Find where the given text appears and provide that cell's center as [X, Y] coordinate. 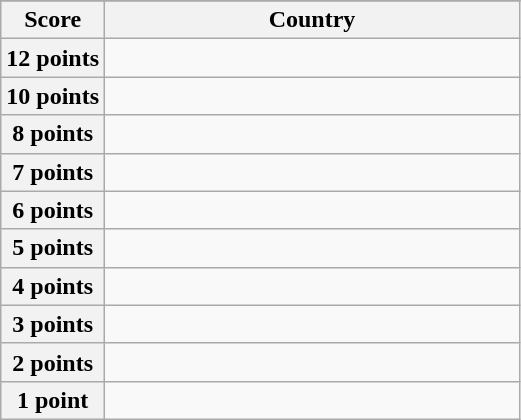
8 points [53, 134]
4 points [53, 286]
Score [53, 20]
12 points [53, 58]
1 point [53, 400]
5 points [53, 248]
Country [312, 20]
2 points [53, 362]
10 points [53, 96]
7 points [53, 172]
6 points [53, 210]
3 points [53, 324]
